Output the [X, Y] coordinate of the center of the cell containing the given text.  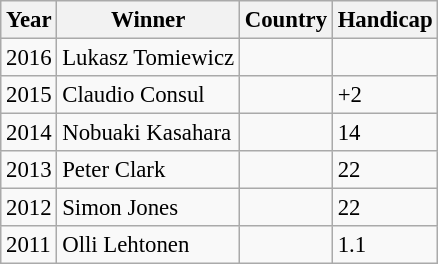
14 [385, 133]
1.1 [385, 245]
Peter Clark [148, 170]
Year [29, 20]
2012 [29, 208]
Nobuaki Kasahara [148, 133]
2011 [29, 245]
Winner [148, 20]
Lukasz Tomiewicz [148, 58]
Claudio Consul [148, 95]
Handicap [385, 20]
Olli Lehtonen [148, 245]
2016 [29, 58]
2013 [29, 170]
Simon Jones [148, 208]
2014 [29, 133]
2015 [29, 95]
Country [286, 20]
+2 [385, 95]
